Detect which cell encompasses the target text, then output its (X, Y) center coordinate. 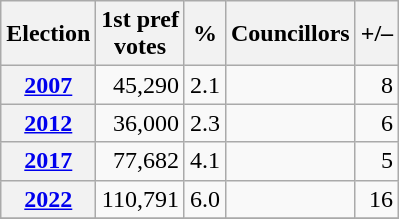
16 (376, 199)
77,682 (140, 161)
36,000 (140, 123)
2017 (48, 161)
6.0 (204, 199)
2007 (48, 85)
Election (48, 34)
2.3 (204, 123)
Councillors (290, 34)
% (204, 34)
2012 (48, 123)
5 (376, 161)
45,290 (140, 85)
2.1 (204, 85)
6 (376, 123)
1st prefvotes (140, 34)
2022 (48, 199)
110,791 (140, 199)
4.1 (204, 161)
8 (376, 85)
+/– (376, 34)
